Extract the [x, y] coordinate from the center of the cell holding the provided text.  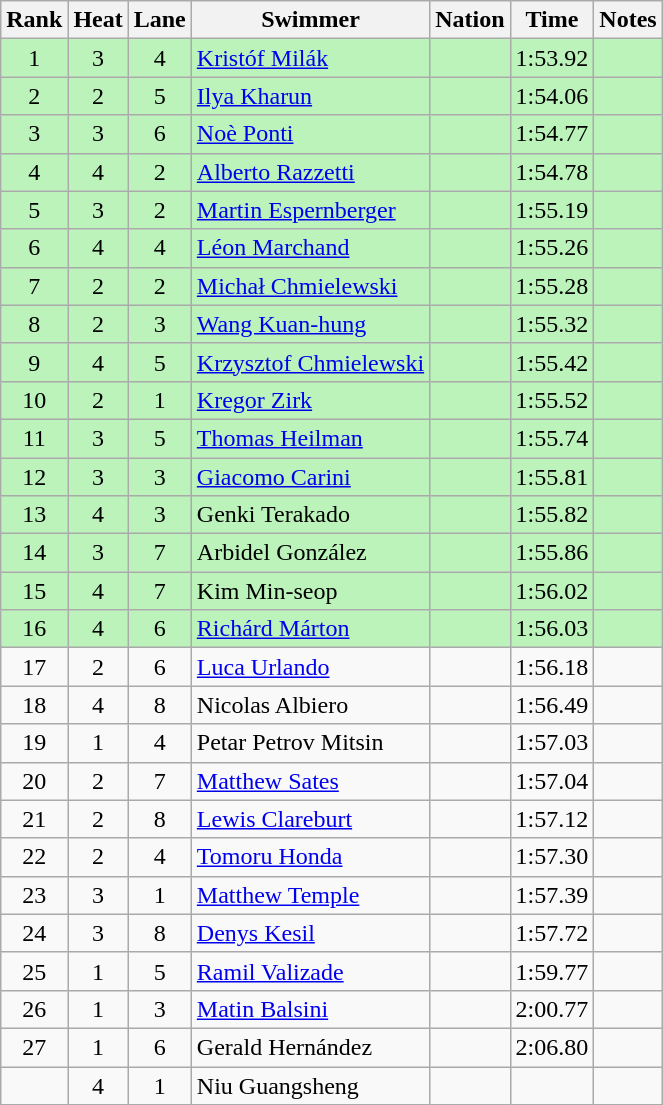
Arbidel González [310, 553]
22 [34, 857]
Niu Guangsheng [310, 1085]
Swimmer [310, 20]
1:55.26 [552, 248]
17 [34, 667]
14 [34, 553]
Ramil Valizade [310, 971]
12 [34, 477]
Nation [470, 20]
Gerald Hernández [310, 1047]
9 [34, 362]
21 [34, 819]
1:54.77 [552, 134]
15 [34, 591]
Luca Urlando [310, 667]
1:55.19 [552, 210]
1:57.03 [552, 743]
1:54.78 [552, 172]
Matthew Temple [310, 895]
1:56.18 [552, 667]
1:59.77 [552, 971]
1:53.92 [552, 58]
11 [34, 438]
1:55.81 [552, 477]
Nicolas Albiero [310, 705]
Léon Marchand [310, 248]
Genki Terakado [310, 515]
1:56.03 [552, 629]
Wang Kuan-hung [310, 324]
1:55.74 [552, 438]
Time [552, 20]
Krzysztof Chmielewski [310, 362]
13 [34, 515]
Lane [160, 20]
Lewis Clareburt [310, 819]
1:55.86 [552, 553]
23 [34, 895]
1:55.28 [552, 286]
Denys Kesil [310, 933]
10 [34, 400]
Notes [628, 20]
Heat [98, 20]
26 [34, 1009]
Matthew Sates [310, 781]
24 [34, 933]
25 [34, 971]
Petar Petrov Mitsin [310, 743]
1:57.72 [552, 933]
1:56.02 [552, 591]
20 [34, 781]
Rank [34, 20]
Tomoru Honda [310, 857]
1:57.04 [552, 781]
1:57.30 [552, 857]
Kim Min-seop [310, 591]
1:55.42 [552, 362]
Michał Chmielewski [310, 286]
Kristóf Milák [310, 58]
2:06.80 [552, 1047]
1:55.82 [552, 515]
Ilya Kharun [310, 96]
1:55.32 [552, 324]
1:57.12 [552, 819]
1:55.52 [552, 400]
16 [34, 629]
Giacomo Carini [310, 477]
18 [34, 705]
27 [34, 1047]
1:56.49 [552, 705]
Richárd Márton [310, 629]
1:57.39 [552, 895]
Alberto Razzetti [310, 172]
Noè Ponti [310, 134]
Thomas Heilman [310, 438]
Matin Balsini [310, 1009]
2:00.77 [552, 1009]
Martin Espernberger [310, 210]
Kregor Zirk [310, 400]
1:54.06 [552, 96]
19 [34, 743]
